Search for the cell housing the specified text and yield its [X, Y] center coordinate. 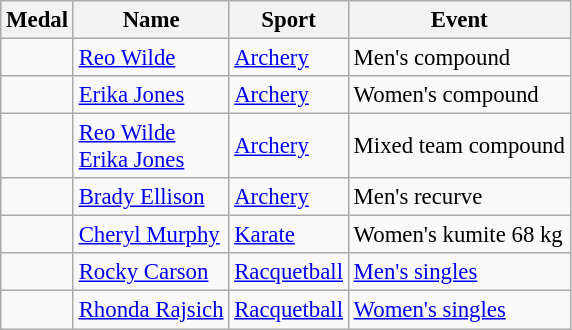
Cheryl Murphy [151, 235]
Mixed team compound [459, 146]
Men's compound [459, 58]
Women's kumite 68 kg [459, 235]
Sport [288, 20]
Women's singles [459, 310]
Men's recurve [459, 197]
Erika Jones [151, 95]
Brady Ellison [151, 197]
Event [459, 20]
Reo WildeErika Jones [151, 146]
Rocky Carson [151, 273]
Medal [38, 20]
Men's singles [459, 273]
Rhonda Rajsich [151, 310]
Reo Wilde [151, 58]
Name [151, 20]
Women's compound [459, 95]
Karate [288, 235]
